Locate the cell with the specified text and output its (x, y) center coordinate. 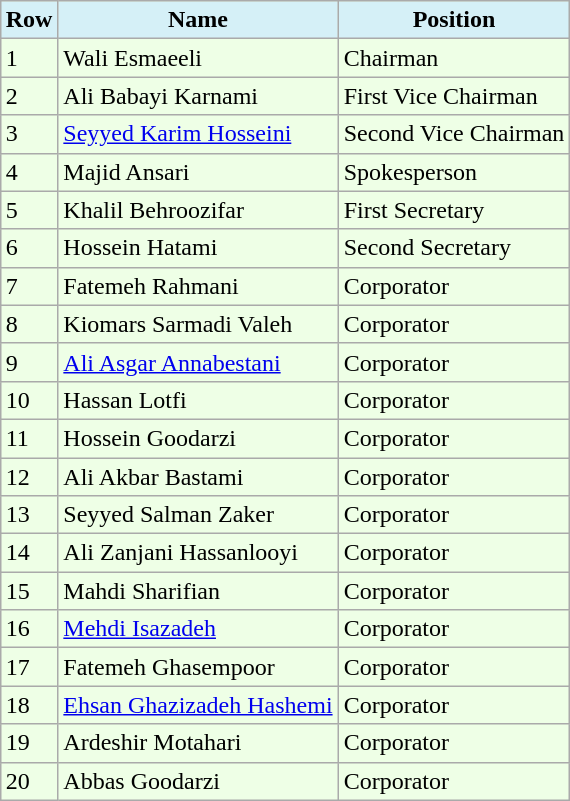
1 (29, 58)
Ali Akbar Bastami (198, 477)
Hossein Hatami (198, 248)
First Secretary (454, 210)
18 (29, 705)
Mehdi Isazadeh (198, 629)
Position (454, 20)
Ali Asgar Annabestani (198, 362)
17 (29, 667)
20 (29, 781)
Name (198, 20)
Ehsan Ghazizadeh Hashemi (198, 705)
Fatemeh Rahmani (198, 286)
6 (29, 248)
10 (29, 400)
Fatemeh Ghasempoor (198, 667)
Chairman (454, 58)
Khalil Behroozifar (198, 210)
9 (29, 362)
Hassan Lotfi (198, 400)
Seyyed Karim Hosseini (198, 134)
12 (29, 477)
8 (29, 324)
Spokesperson (454, 172)
Abbas Goodarzi (198, 781)
15 (29, 591)
Second Secretary (454, 248)
First Vice Chairman (454, 96)
Ali Babayi Karnami (198, 96)
13 (29, 515)
14 (29, 553)
5 (29, 210)
11 (29, 438)
Seyyed Salman Zaker (198, 515)
Second Vice Chairman (454, 134)
Row (29, 20)
Mahdi Sharifian (198, 591)
2 (29, 96)
Hossein Goodarzi (198, 438)
Wali Esmaeeli (198, 58)
Majid Ansari (198, 172)
Ardeshir Motahari (198, 743)
3 (29, 134)
19 (29, 743)
Ali Zanjani Hassanlooyi (198, 553)
4 (29, 172)
Kiomars Sarmadi Valeh (198, 324)
7 (29, 286)
16 (29, 629)
